Output the (x, y) coordinate of the center of the cell containing the given text.  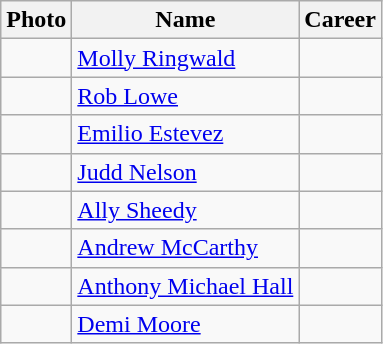
Career (340, 20)
Name (186, 20)
Emilio Estevez (186, 134)
Molly Ringwald (186, 58)
Anthony Michael Hall (186, 286)
Judd Nelson (186, 172)
Rob Lowe (186, 96)
Andrew McCarthy (186, 248)
Photo (36, 20)
Ally Sheedy (186, 210)
Demi Moore (186, 324)
